Return the (X, Y) coordinate for the center point of the cell that contains the specified text.  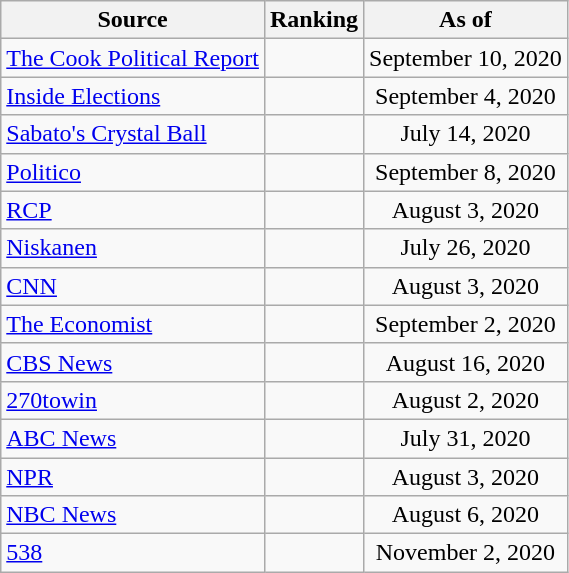
NPR (133, 477)
Inside Elections (133, 96)
July 14, 2020 (466, 134)
August 2, 2020 (466, 400)
November 2, 2020 (466, 553)
The Cook Political Report (133, 58)
CBS News (133, 362)
270towin (133, 400)
August 16, 2020 (466, 362)
NBC News (133, 515)
September 8, 2020 (466, 172)
Politico (133, 172)
July 31, 2020 (466, 438)
538 (133, 553)
Sabato's Crystal Ball (133, 134)
ABC News (133, 438)
July 26, 2020 (466, 248)
CNN (133, 286)
The Economist (133, 324)
September 2, 2020 (466, 324)
RCP (133, 210)
Source (133, 20)
Niskanen (133, 248)
As of (466, 20)
Ranking (314, 20)
August 6, 2020 (466, 515)
September 4, 2020 (466, 96)
September 10, 2020 (466, 58)
